Identify which cell holds the provided text, then report its [X, Y] central coordinate. 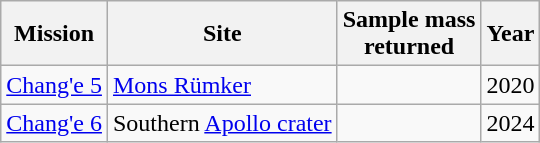
Chang'e 6 [54, 123]
Sample massreturned [409, 34]
Southern Apollo crater [222, 123]
2024 [510, 123]
Mission [54, 34]
Year [510, 34]
Chang'e 5 [54, 85]
Mons Rümker [222, 85]
Site [222, 34]
2020 [510, 85]
